Pinpoint the cell where the given text exists, returning its [X, Y] midpoint coordinate. 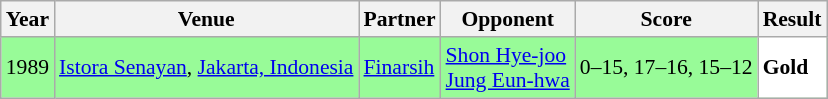
Opponent [508, 19]
1989 [28, 68]
Istora Senayan, Jakarta, Indonesia [206, 68]
Score [666, 19]
0–15, 17–16, 15–12 [666, 68]
Gold [792, 68]
Finarsih [399, 68]
Partner [399, 19]
Year [28, 19]
Shon Hye-joo Jung Eun-hwa [508, 68]
Venue [206, 19]
Result [792, 19]
